Locate the cell with the specified text and output its (x, y) center coordinate. 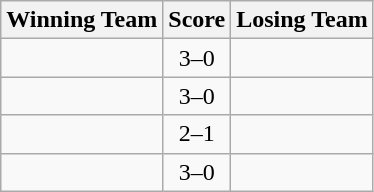
Losing Team (302, 20)
Winning Team (82, 20)
Score (197, 20)
2–1 (197, 134)
